Find where the given text appears and provide that cell's center as (X, Y) coordinate. 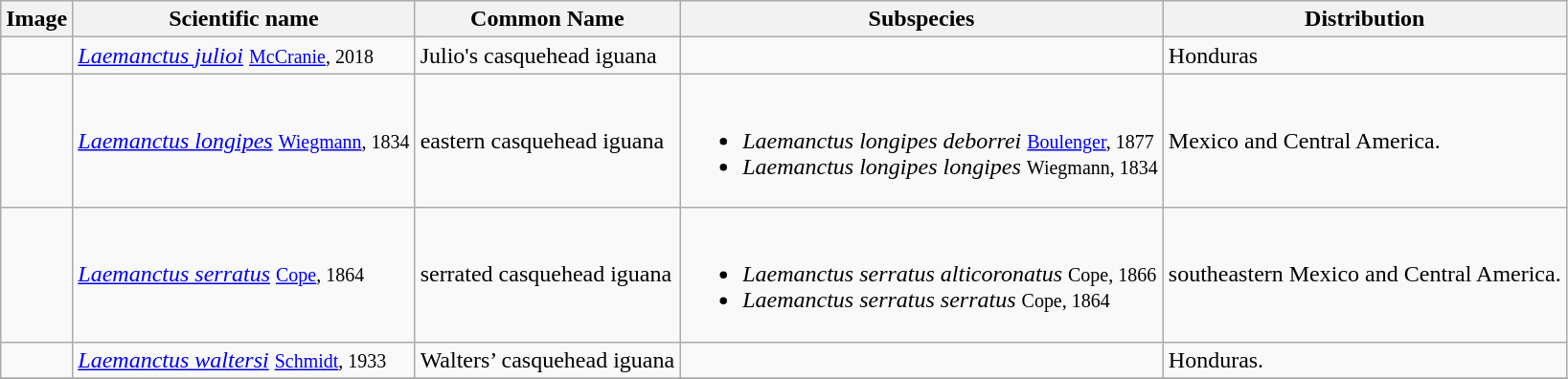
Common Name (548, 19)
Honduras. (1364, 360)
Mexico and Central America. (1364, 141)
Laemanctus waltersi Schmidt, 1933 (243, 360)
Image (36, 19)
Subspecies (921, 19)
eastern casquehead iguana (548, 141)
Laemanctus julioi McCranie, 2018 (243, 56)
Distribution (1364, 19)
Laemanctus serratus alticoronatus Cope, 1866Laemanctus serratus serratus Cope, 1864 (921, 275)
Laemanctus serratus Cope, 1864 (243, 275)
southeastern Mexico and Central America. (1364, 275)
Laemanctus longipes deborrei Boulenger, 1877Laemanctus longipes longipes Wiegmann, 1834 (921, 141)
serrated casquehead iguana (548, 275)
Laemanctus longipes Wiegmann, 1834 (243, 141)
Honduras (1364, 56)
Scientific name (243, 19)
Julio's casquehead iguana (548, 56)
Walters’ casquehead iguana (548, 360)
